For the text-containing cell, return its midpoint in [X, Y] coordinate format. 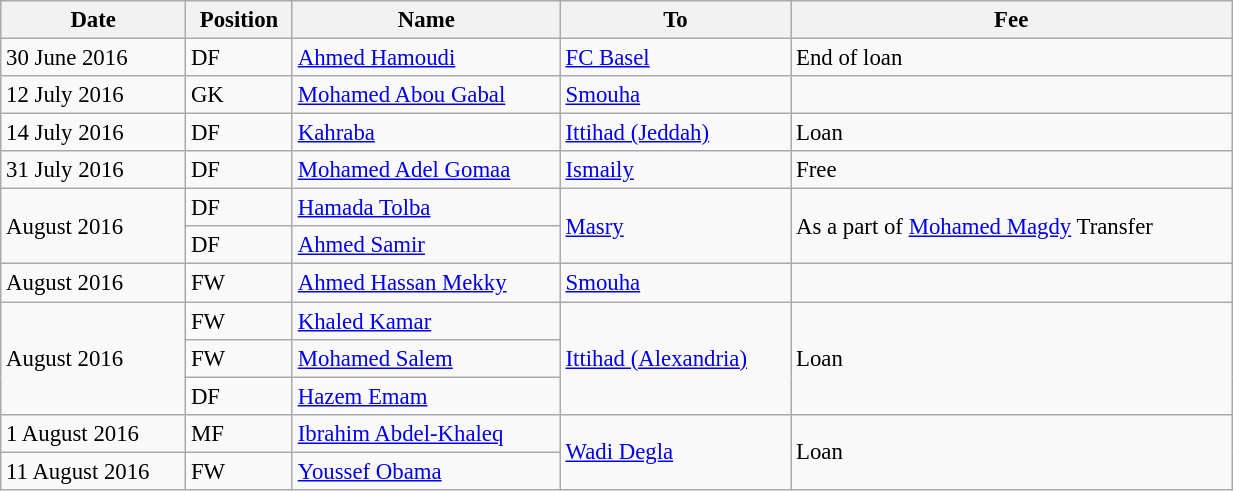
Ittihad (Alexandria) [676, 358]
Mohamed Salem [426, 358]
Ibrahim Abdel-Khaleq [426, 433]
Ahmed Samir [426, 245]
Mohamed Adel Gomaa [426, 170]
30 June 2016 [94, 58]
To [676, 20]
Youssef Obama [426, 471]
Ahmed Hassan Mekky [426, 283]
As a part of Mohamed Magdy Transfer [1012, 226]
Mohamed Abou Gabal [426, 95]
Ismaily [676, 170]
Khaled Kamar [426, 321]
Hazem Emam [426, 396]
12 July 2016 [94, 95]
Wadi Degla [676, 452]
Fee [1012, 20]
Free [1012, 170]
Ahmed Hamoudi [426, 58]
Ittihad (Jeddah) [676, 133]
FC Basel [676, 58]
End of loan [1012, 58]
1 August 2016 [94, 433]
Hamada Tolba [426, 208]
Date [94, 20]
Masry [676, 226]
Position [240, 20]
MF [240, 433]
11 August 2016 [94, 471]
GK [240, 95]
31 July 2016 [94, 170]
14 July 2016 [94, 133]
Kahraba [426, 133]
Name [426, 20]
